Return the [X, Y] coordinate for the center point of the cell that contains the specified text.  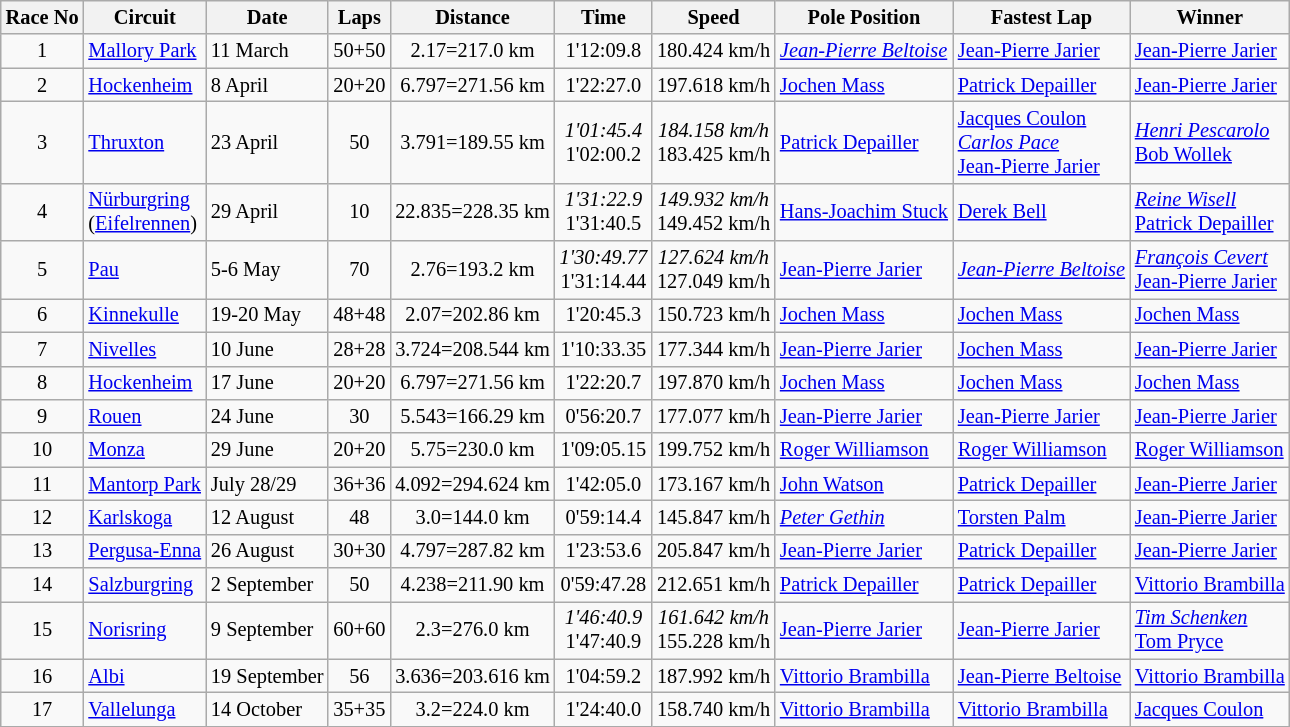
127.624 km/h127.049 km/h [714, 270]
180.424 km/h [714, 51]
Thruxton [144, 142]
3.724=208.544 km [472, 349]
Kinnekulle [144, 315]
4.797=287.82 km [472, 551]
Mantorp Park [144, 484]
1'10:33.35 [604, 349]
48 [359, 517]
Distance [472, 17]
Karlskoga [144, 517]
8 [42, 383]
11 [42, 484]
5.75=230.0 km [472, 450]
70 [359, 270]
3 [42, 142]
16 [42, 676]
Jacques Coulon Carlos Pace Jean-Pierre Jarier [1042, 142]
Race No [42, 17]
0'59:47.28 [604, 585]
Fastest Lap [1042, 17]
29 June [267, 450]
1'42:05.0 [604, 484]
3.791=189.55 km [472, 142]
2.07=202.86 km [472, 315]
150.723 km/h [714, 315]
4.092=294.624 km [472, 484]
158.740 km/h [714, 709]
29 April [267, 212]
Nürburgring (Eifelrennen) [144, 212]
Nivelles [144, 349]
30 [359, 416]
4.238=211.90 km [472, 585]
12 August [267, 517]
48+48 [359, 315]
0'59:14.4 [604, 517]
John Watson [864, 484]
2 [42, 85]
28+28 [359, 349]
212.651 km/h [714, 585]
Hans-Joachim Stuck [864, 212]
1'22:27.0 [604, 85]
11 March [267, 51]
177.344 km/h [714, 349]
1'23:53.6 [604, 551]
177.077 km/h [714, 416]
Albi [144, 676]
Date [267, 17]
Jacques Coulon [1210, 709]
9 September [267, 630]
2.17=217.0 km [472, 51]
Time [604, 17]
23 April [267, 142]
July 28/29 [267, 484]
3.2=224.0 km [472, 709]
Torsten Palm [1042, 517]
7 [42, 349]
197.618 km/h [714, 85]
François Cevert Jean-Pierre Jarier [1210, 270]
30+30 [359, 551]
Circuit [144, 17]
1'12:09.8 [604, 51]
1'31:22.91'31:40.5 [604, 212]
Mallory Park [144, 51]
12 [42, 517]
161.642 km/h155.228 km/h [714, 630]
35+35 [359, 709]
Monza [144, 450]
8 April [267, 85]
1 [42, 51]
6 [42, 315]
1'24:40.0 [604, 709]
17 June [267, 383]
Pergusa-Enna [144, 551]
5-6 May [267, 270]
1'09:05.15 [604, 450]
14 October [267, 709]
Peter Gethin [864, 517]
1'22:20.7 [604, 383]
205.847 km/h [714, 551]
0'56:20.7 [604, 416]
145.847 km/h [714, 517]
1'01:45.41'02:00.2 [604, 142]
1'04:59.2 [604, 676]
173.167 km/h [714, 484]
60+60 [359, 630]
187.992 km/h [714, 676]
10 June [267, 349]
199.752 km/h [714, 450]
Pole Position [864, 17]
Salzburgring [144, 585]
Reine Wisell Patrick Depailler [1210, 212]
Laps [359, 17]
1'20:45.3 [604, 315]
Rouen [144, 416]
4 [42, 212]
2 September [267, 585]
56 [359, 676]
3.636=203.616 km [472, 676]
17 [42, 709]
149.932 km/h149.452 km/h [714, 212]
2.3=276.0 km [472, 630]
Henri Pescarolo Bob Wollek [1210, 142]
50+50 [359, 51]
184.158 km/h183.425 km/h [714, 142]
5.543=166.29 km [472, 416]
24 June [267, 416]
36+36 [359, 484]
15 [42, 630]
19-20 May [267, 315]
1'46:40.91'47:40.9 [604, 630]
2.76=193.2 km [472, 270]
22.835=228.35 km [472, 212]
Vallelunga [144, 709]
19 September [267, 676]
13 [42, 551]
Pau [144, 270]
Winner [1210, 17]
26 August [267, 551]
3.0=144.0 km [472, 517]
Tim Schenken Tom Pryce [1210, 630]
Speed [714, 17]
Derek Bell [1042, 212]
5 [42, 270]
9 [42, 416]
14 [42, 585]
197.870 km/h [714, 383]
1'30:49.771'31:14.44 [604, 270]
Norisring [144, 630]
